Provide the (x, y) coordinate of the cell's center where the given text is located.  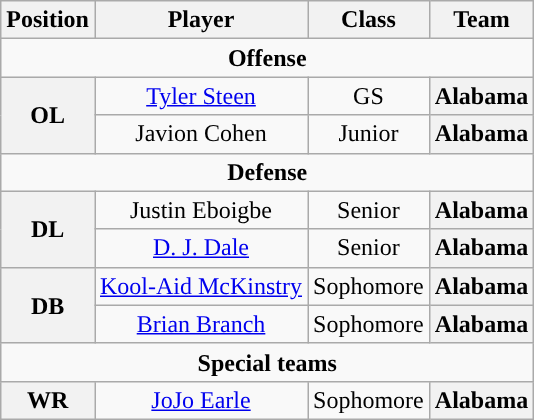
Junior (369, 134)
Tyler Steen (200, 96)
DB (48, 305)
WR (48, 400)
JoJo Earle (200, 400)
Class (369, 20)
Position (48, 20)
Offense (268, 58)
Team (481, 20)
Justin Eboigbe (200, 210)
Kool-Aid McKinstry (200, 286)
Javion Cohen (200, 134)
DL (48, 229)
OL (48, 115)
Player (200, 20)
Defense (268, 172)
Brian Branch (200, 324)
D. J. Dale (200, 248)
GS (369, 96)
Special teams (268, 362)
